Search for the cell housing the specified text and yield its (x, y) center coordinate. 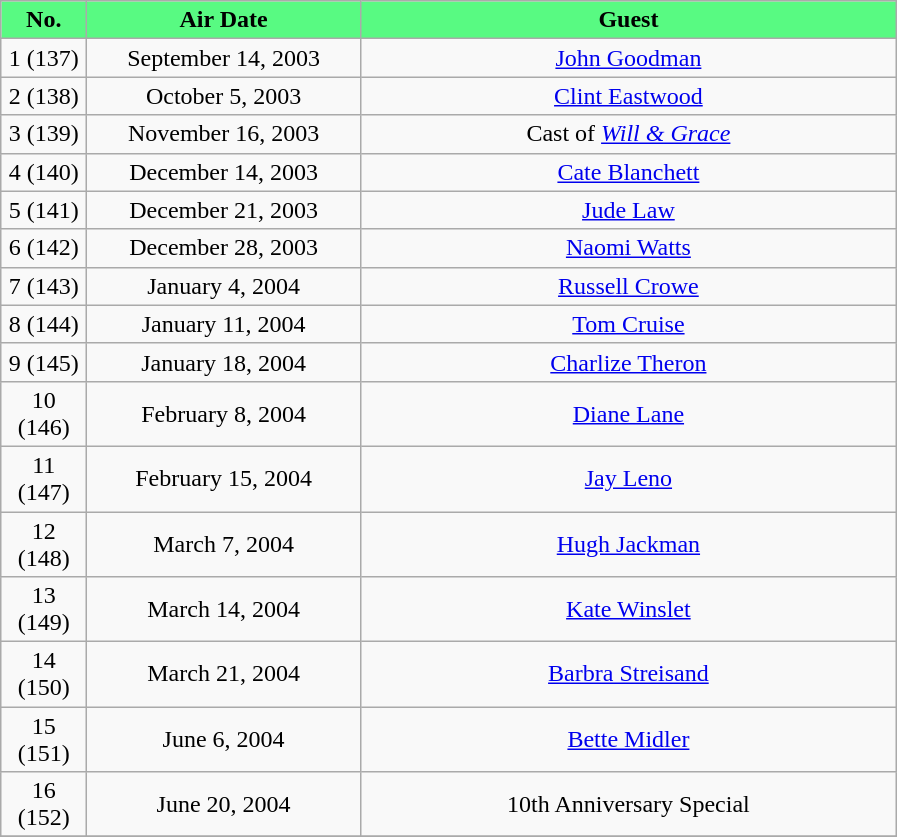
4 (140) (44, 172)
February 8, 2004 (224, 414)
March 7, 2004 (224, 544)
Clint Eastwood (628, 96)
No. (44, 20)
November 16, 2003 (224, 134)
Guest (628, 20)
December 21, 2003 (224, 210)
Russell Crowe (628, 286)
September 14, 2003 (224, 58)
December 28, 2003 (224, 248)
14 (150) (44, 674)
Naomi Watts (628, 248)
12 (148) (44, 544)
5 (141) (44, 210)
October 5, 2003 (224, 96)
Jude Law (628, 210)
December 14, 2003 (224, 172)
Jay Leno (628, 478)
1 (137) (44, 58)
6 (142) (44, 248)
Diane Lane (628, 414)
January 18, 2004 (224, 362)
Cast of Will & Grace (628, 134)
John Goodman (628, 58)
10 (146) (44, 414)
15 (151) (44, 740)
10th Anniversary Special (628, 804)
13 (149) (44, 610)
16 (152) (44, 804)
March 21, 2004 (224, 674)
9 (145) (44, 362)
Air Date (224, 20)
January 4, 2004 (224, 286)
3 (139) (44, 134)
Barbra Streisand (628, 674)
January 11, 2004 (224, 324)
7 (143) (44, 286)
March 14, 2004 (224, 610)
Cate Blanchett (628, 172)
8 (144) (44, 324)
11 (147) (44, 478)
February 15, 2004 (224, 478)
Bette Midler (628, 740)
June 6, 2004 (224, 740)
Charlize Theron (628, 362)
2 (138) (44, 96)
Kate Winslet (628, 610)
Hugh Jackman (628, 544)
June 20, 2004 (224, 804)
Tom Cruise (628, 324)
